Pinpoint the cell where the given text exists, returning its (X, Y) midpoint coordinate. 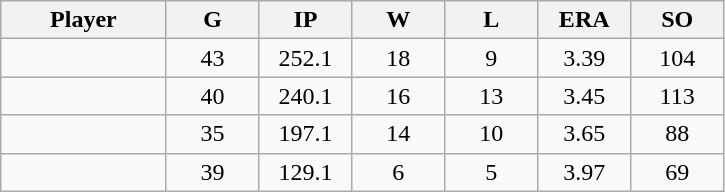
252.1 (306, 58)
10 (492, 134)
3.39 (584, 58)
104 (678, 58)
88 (678, 134)
240.1 (306, 96)
40 (212, 96)
39 (212, 172)
13 (492, 96)
ERA (584, 20)
3.97 (584, 172)
18 (398, 58)
113 (678, 96)
129.1 (306, 172)
43 (212, 58)
SO (678, 20)
IP (306, 20)
16 (398, 96)
69 (678, 172)
6 (398, 172)
14 (398, 134)
9 (492, 58)
35 (212, 134)
G (212, 20)
3.45 (584, 96)
W (398, 20)
197.1 (306, 134)
5 (492, 172)
L (492, 20)
Player (84, 20)
3.65 (584, 134)
